From the cell containing the given text, extract its center point as (x, y) coordinate. 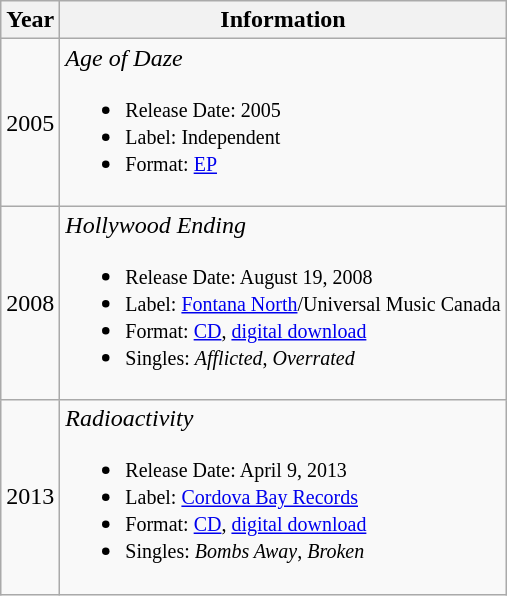
RadioactivityRelease Date: April 9, 2013Label: Cordova Bay RecordsFormat: CD, digital downloadSingles: Bombs Away, Broken (283, 497)
Age of DazeRelease Date: 2005Label: IndependentFormat: EP (283, 122)
2013 (30, 497)
Information (283, 20)
Hollywood EndingRelease Date: August 19, 2008Label: Fontana North/Universal Music CanadaFormat: CD, digital downloadSingles: Afflicted, Overrated (283, 303)
2005 (30, 122)
2008 (30, 303)
Year (30, 20)
